Pinpoint the cell where the given text exists, returning its [X, Y] midpoint coordinate. 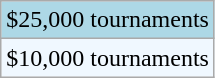
$25,000 tournaments [108, 20]
$10,000 tournaments [108, 58]
